Locate the cell with the specified text and output its [x, y] center coordinate. 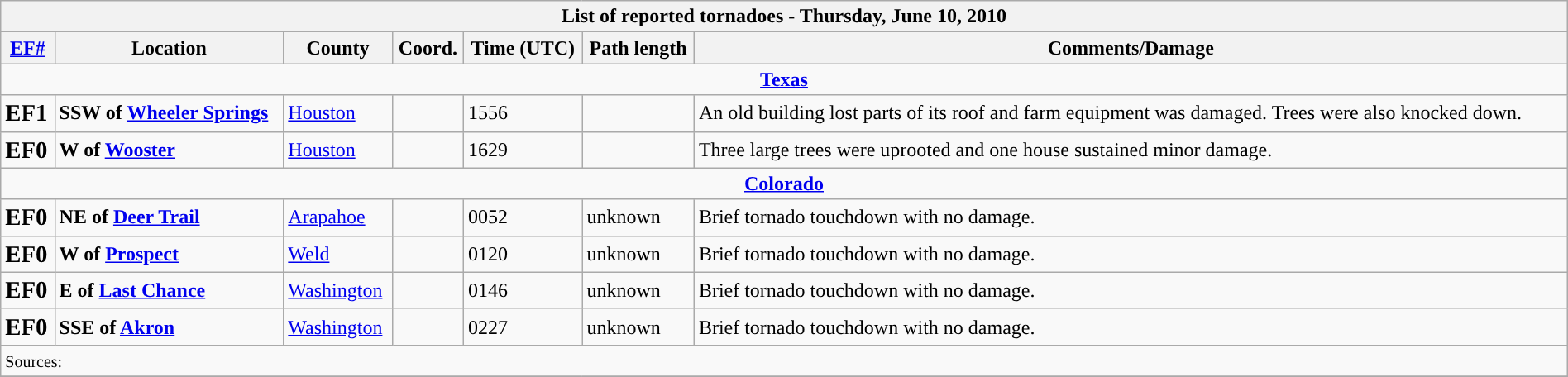
Arapahoe [337, 217]
Colorado [784, 184]
Location [169, 48]
Weld [337, 254]
0227 [523, 327]
List of reported tornadoes - Thursday, June 10, 2010 [784, 17]
EF# [28, 48]
County [337, 48]
SSE of Akron [169, 327]
SSW of Wheeler Springs [169, 113]
W of Wooster [169, 150]
W of Prospect [169, 254]
0120 [523, 254]
Comments/Damage [1131, 48]
Texas [784, 79]
Path length [638, 48]
Three large trees were uprooted and one house sustained minor damage. [1131, 150]
1556 [523, 113]
Coord. [428, 48]
0052 [523, 217]
Sources: [784, 360]
An old building lost parts of its roof and farm equipment was damaged. Trees were also knocked down. [1131, 113]
E of Last Chance [169, 290]
EF1 [28, 113]
0146 [523, 290]
Time (UTC) [523, 48]
NE of Deer Trail [169, 217]
1629 [523, 150]
